Scan for the cell matching the given text and deliver its (X, Y) coordinate at center. 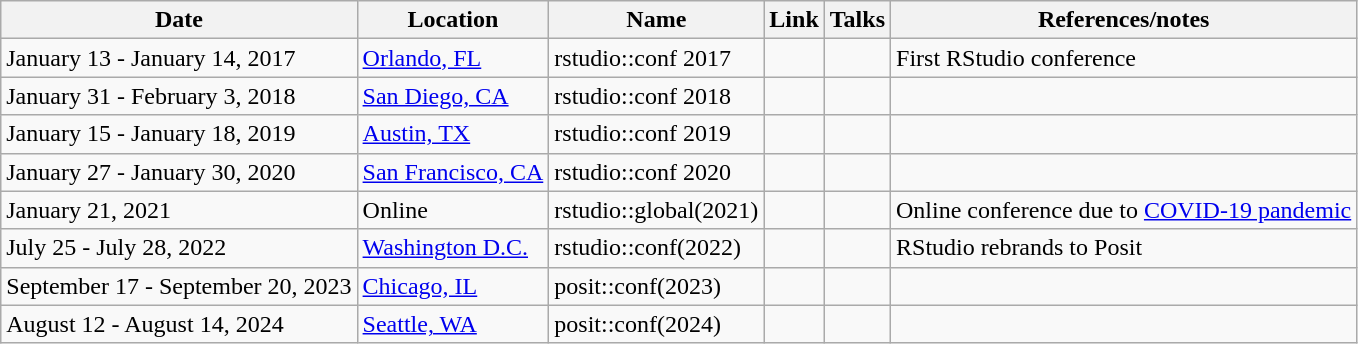
January 31 - February 3, 2018 (179, 96)
Online (453, 210)
Date (179, 20)
August 12 - August 14, 2024 (179, 324)
September 17 - September 20, 2023 (179, 286)
January 13 - January 14, 2017 (179, 58)
Link (794, 20)
Seattle, WA (453, 324)
RStudio rebrands to Posit (1124, 248)
rstudio::conf 2019 (656, 134)
rstudio::conf 2018 (656, 96)
References/notes (1124, 20)
July 25 - July 28, 2022 (179, 248)
Washington D.C. (453, 248)
rstudio::conf 2020 (656, 172)
rstudio::global(2021) (656, 210)
Location (453, 20)
First RStudio conference (1124, 58)
Chicago, IL (453, 286)
rstudio::conf(2022) (656, 248)
January 15 - January 18, 2019 (179, 134)
posit::conf(2023) (656, 286)
Online conference due to COVID-19 pandemic (1124, 210)
January 27 - January 30, 2020 (179, 172)
January 21, 2021 (179, 210)
Talks (857, 20)
posit::conf(2024) (656, 324)
rstudio::conf 2017 (656, 58)
Orlando, FL (453, 58)
Austin, TX (453, 134)
Name (656, 20)
San Diego, CA (453, 96)
San Francisco, CA (453, 172)
